Output the [X, Y] coordinate of the center of the cell containing the given text.  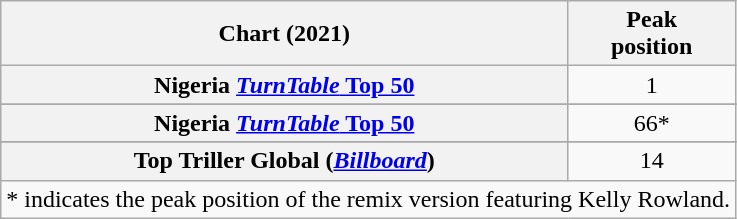
Top Triller Global (Billboard) [284, 161]
* indicates the peak position of the remix version featuring Kelly Rowland. [368, 199]
1 [652, 85]
14 [652, 161]
Peakposition [652, 34]
Chart (2021) [284, 34]
66* [652, 123]
